Capture the cell that displays the provided text and extract its (X, Y) central coordinate. 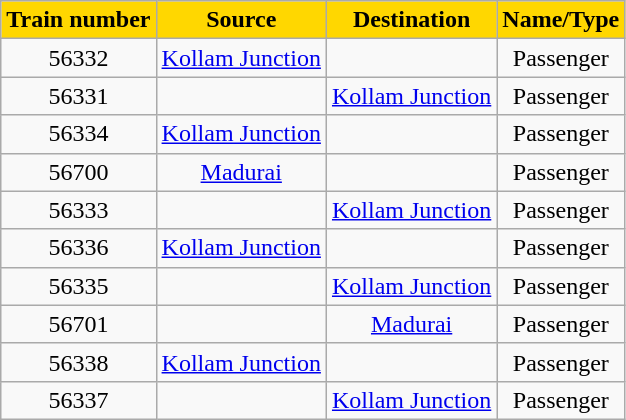
56700 (78, 172)
56334 (78, 134)
Name/Type (561, 20)
56335 (78, 286)
56333 (78, 210)
56701 (78, 324)
56338 (78, 362)
Train number (78, 20)
56336 (78, 248)
56332 (78, 58)
Destination (411, 20)
56331 (78, 96)
Source (241, 20)
56337 (78, 400)
